Detect which cell encompasses the target text, then output its (x, y) center coordinate. 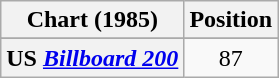
Chart (1985) (92, 20)
87 (231, 58)
Position (231, 20)
US Billboard 200 (92, 58)
